Provide the (x, y) coordinate of the cell's center where the given text is located.  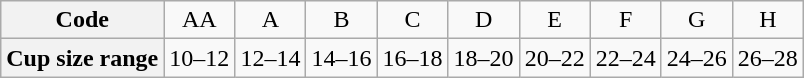
D (484, 20)
Cup size range (82, 58)
C (412, 20)
22–24 (626, 58)
Code (82, 20)
H (768, 20)
E (554, 20)
26–28 (768, 58)
A (270, 20)
20–22 (554, 58)
16–18 (412, 58)
B (342, 20)
10–12 (200, 58)
24–26 (696, 58)
14–16 (342, 58)
AA (200, 20)
G (696, 20)
12–14 (270, 58)
18–20 (484, 58)
F (626, 20)
